Detect which cell encompasses the target text, then output its [X, Y] center coordinate. 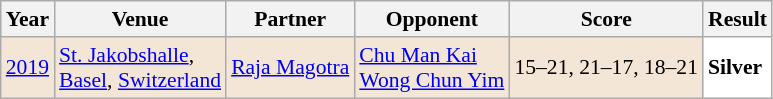
Chu Man Kai Wong Chun Yim [432, 68]
2019 [28, 68]
Opponent [432, 19]
Raja Magotra [290, 68]
15–21, 21–17, 18–21 [606, 68]
Result [738, 19]
Silver [738, 68]
Partner [290, 19]
St. Jakobshalle,Basel, Switzerland [140, 68]
Venue [140, 19]
Score [606, 19]
Year [28, 19]
